Identify which cell holds the provided text, then report its (x, y) central coordinate. 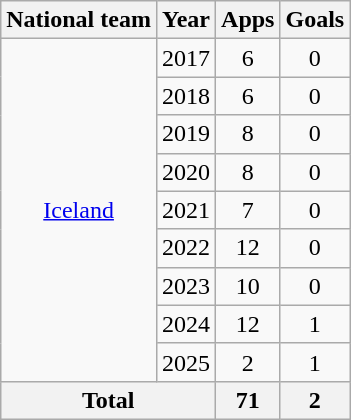
2025 (186, 362)
2023 (186, 286)
10 (248, 286)
Goals (315, 20)
2019 (186, 134)
2018 (186, 96)
2017 (186, 58)
Apps (248, 20)
Total (108, 400)
National team (79, 20)
71 (248, 400)
7 (248, 210)
2022 (186, 248)
Iceland (79, 210)
2020 (186, 172)
2024 (186, 324)
2021 (186, 210)
Year (186, 20)
